Determine the [X, Y] coordinate at the center of the cell enclosing the given text.  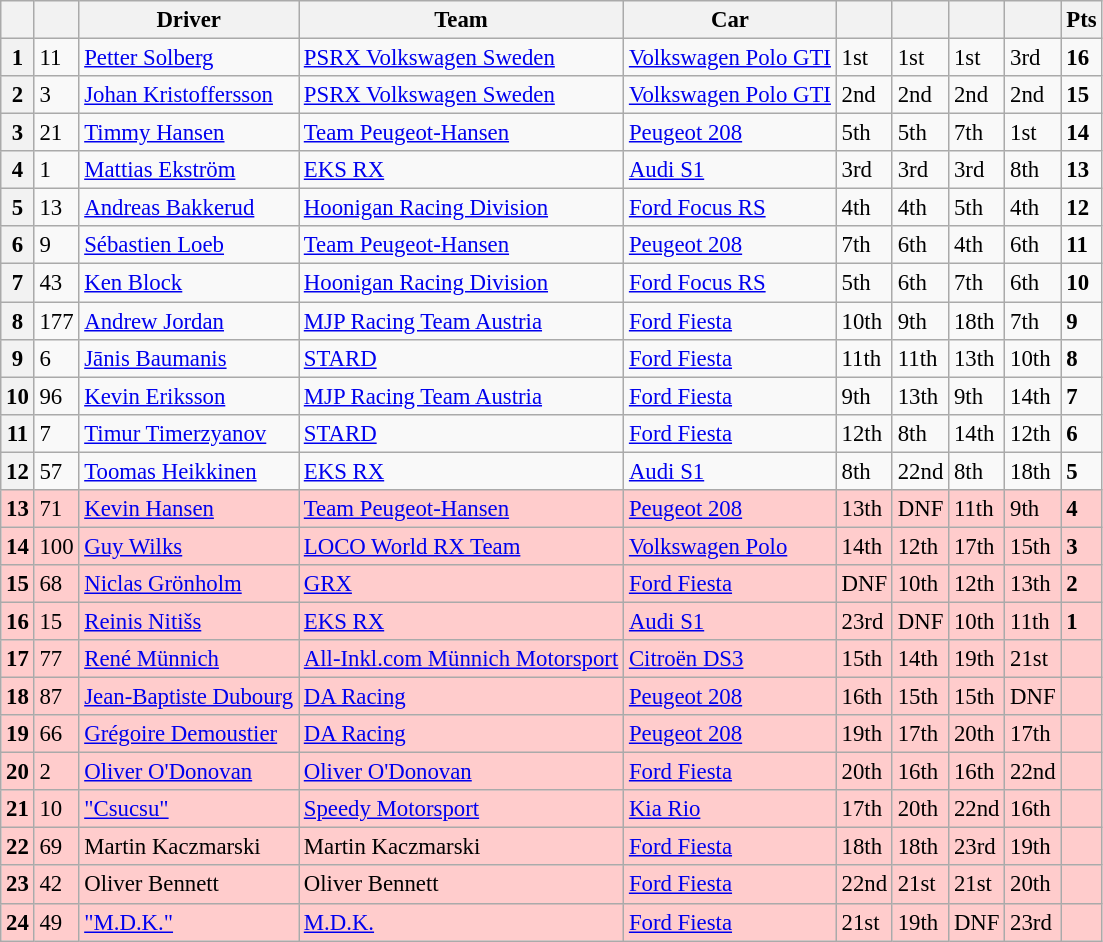
42 [56, 885]
57 [56, 471]
Timur Timerzyanov [189, 433]
Volkswagen Polo [730, 546]
Timmy Hansen [189, 133]
GRX [460, 584]
24 [18, 922]
Toomas Heikkinen [189, 471]
17 [18, 659]
Johan Kristoffersson [189, 95]
Pts [1082, 20]
Jānis Baumanis [189, 358]
Speedy Motorsport [460, 809]
René Münnich [189, 659]
Reinis Nitišs [189, 621]
96 [56, 396]
Grégoire Demoustier [189, 734]
Citroën DS3 [730, 659]
69 [56, 847]
M.D.K. [460, 922]
All-Inkl.com Münnich Motorsport [460, 659]
77 [56, 659]
Kevin Eriksson [189, 396]
Ken Block [189, 283]
Andrew Jordan [189, 321]
Team [460, 20]
Sébastien Loeb [189, 245]
Driver [189, 20]
Kevin Hansen [189, 509]
71 [56, 509]
68 [56, 584]
"Csucsu" [189, 809]
49 [56, 922]
Guy Wilks [189, 546]
177 [56, 321]
LOCO World RX Team [460, 546]
22 [18, 847]
23 [18, 885]
Kia Rio [730, 809]
Petter Solberg [189, 58]
18 [18, 697]
Car [730, 20]
87 [56, 697]
Andreas Bakkerud [189, 208]
Mattias Ekström [189, 170]
43 [56, 283]
66 [56, 734]
Jean-Baptiste Dubourg [189, 697]
100 [56, 546]
"M.D.K." [189, 922]
20 [18, 772]
Niclas Grönholm [189, 584]
19 [18, 734]
